Capture the cell that displays the provided text and extract its [x, y] central coordinate. 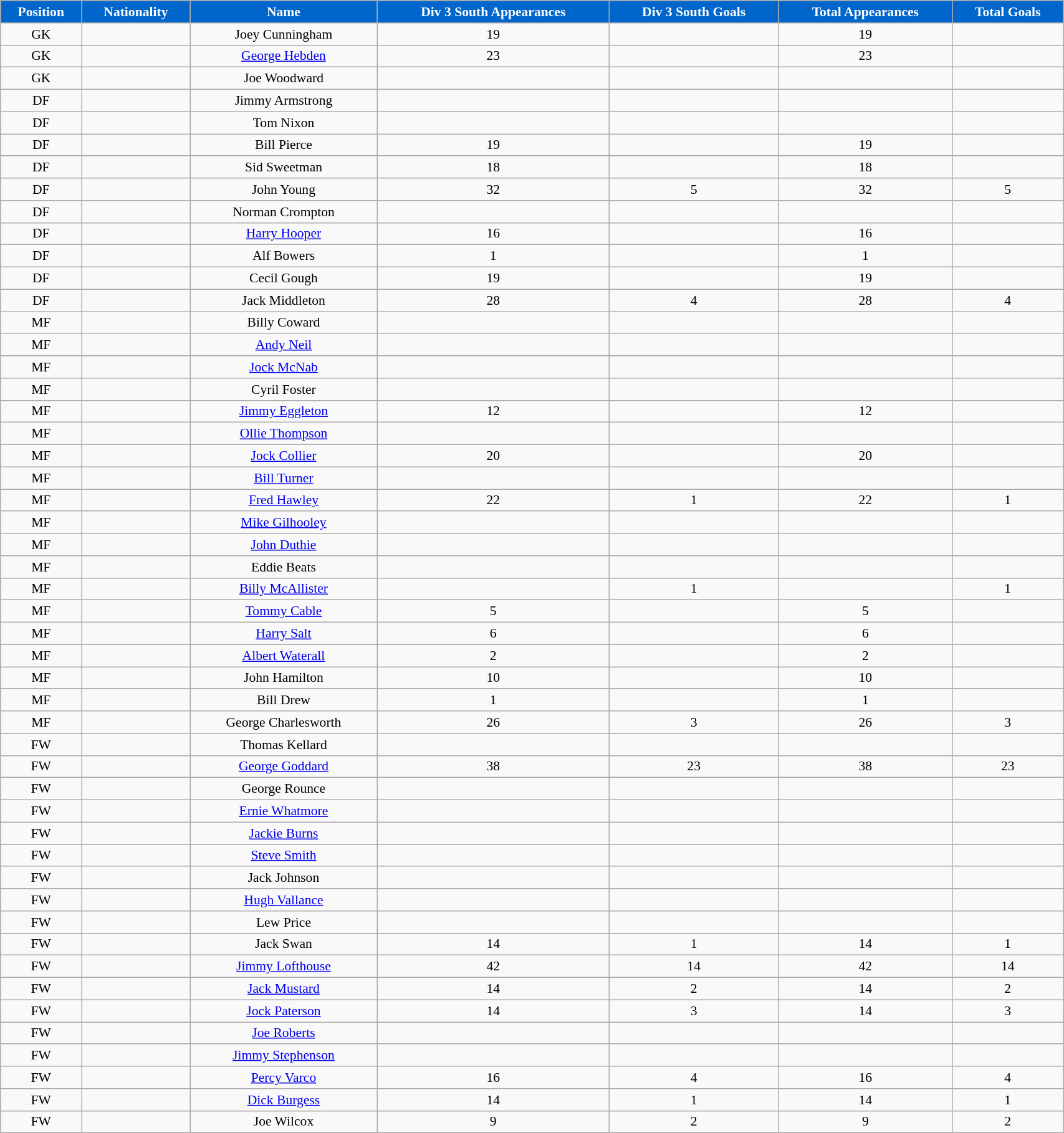
Jimmy Eggleton [284, 411]
Sid Sweetman [284, 168]
Lew Price [284, 922]
Jack Middleton [284, 300]
Steve Smith [284, 856]
Div 3 South Appearances [494, 12]
Cyril Foster [284, 390]
Jimmy Armstrong [284, 101]
Bill Drew [284, 700]
Andy Neil [284, 345]
Bill Turner [284, 478]
Fred Hawley [284, 500]
Albert Waterall [284, 656]
Total Goals [1008, 12]
Div 3 South Goals [694, 12]
John Hamilton [284, 678]
Jock McNab [284, 367]
George Rounce [284, 789]
Joe Woodward [284, 79]
Jock Paterson [284, 1011]
Total Appearances [865, 12]
Jackie Burns [284, 833]
Billy Coward [284, 323]
Harry Hooper [284, 234]
Mike Gilhooley [284, 523]
Joe Roberts [284, 1033]
Ollie Thompson [284, 434]
Tommy Cable [284, 611]
Harry Salt [284, 634]
Joey Cunningham [284, 34]
John Duthie [284, 545]
John Young [284, 189]
Thomas Kellard [284, 745]
Bill Pierce [284, 145]
George Hebden [284, 56]
Jock Collier [284, 456]
Norman Crompton [284, 212]
Hugh Vallance [284, 900]
Alf Bowers [284, 256]
Position [41, 12]
Billy McAllister [284, 589]
George Charlesworth [284, 722]
Name [284, 12]
Tom Nixon [284, 123]
Percy Varco [284, 1078]
Ernie Whatmore [284, 811]
Joe Wilcox [284, 1122]
Jack Swan [284, 944]
Eddie Beats [284, 567]
Dick Burgess [284, 1100]
Jack Mustard [284, 989]
Jimmy Lofthouse [284, 967]
George Goddard [284, 767]
Jimmy Stephenson [284, 1056]
Nationality [136, 12]
Jack Johnson [284, 878]
Cecil Gough [284, 279]
